Output the [X, Y] coordinate of the center of the cell containing the given text.  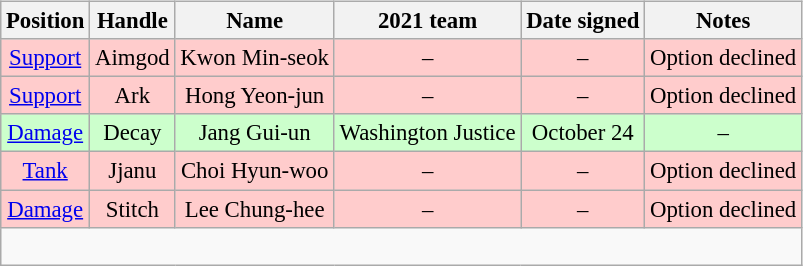
Stitch [132, 209]
Aimgod [132, 58]
Tank [46, 171]
October 24 [583, 133]
Date signed [583, 21]
Jang Gui-un [254, 133]
2021 team [428, 21]
Jjanu [132, 171]
Handle [132, 21]
Hong Yeon-jun [254, 96]
Choi Hyun-woo [254, 171]
Lee Chung-hee [254, 209]
Name [254, 21]
Ark [132, 96]
Notes [724, 21]
Kwon Min-seok [254, 58]
Washington Justice [428, 133]
Decay [132, 133]
Position [46, 21]
